Extract the (X, Y) coordinate from the center of the cell holding the provided text.  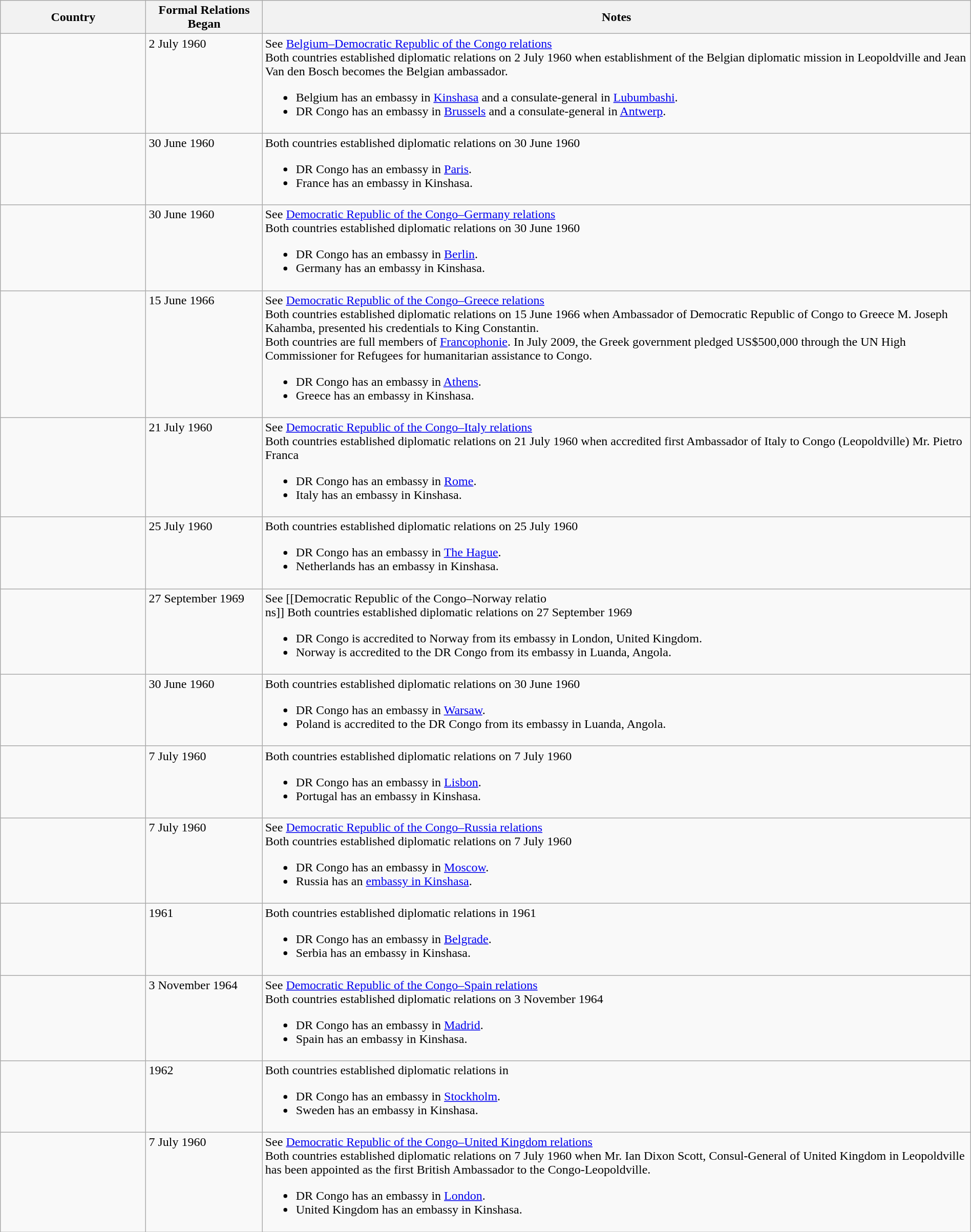
Both countries established diplomatic relations on 30 June 1960DR Congo has an embassy in Paris.France has an embassy in Kinshasa. (617, 169)
Both countries established diplomatic relations on 7 July 1960DR Congo has an embassy in Lisbon.Portugal has an embassy in Kinshasa. (617, 782)
2 July 1960 (204, 83)
Formal Relations Began (204, 17)
Both countries established diplomatic relations in 1961DR Congo has an embassy in Belgrade.Serbia has an embassy in Kinshasa. (617, 939)
Notes (617, 17)
1962 (204, 1097)
3 November 1964 (204, 1018)
27 September 1969 (204, 631)
1961 (204, 939)
Country (73, 17)
Both countries established diplomatic relations on 25 July 1960DR Congo has an embassy in The Hague.Netherlands has an embassy in Kinshasa. (617, 553)
Both countries established diplomatic relations in DR Congo has an embassy in Stockholm.Sweden has an embassy in Kinshasa. (617, 1097)
25 July 1960 (204, 553)
15 June 1966 (204, 354)
21 July 1960 (204, 467)
